Determine the (X, Y) coordinate at the center of the cell enclosing the given text.  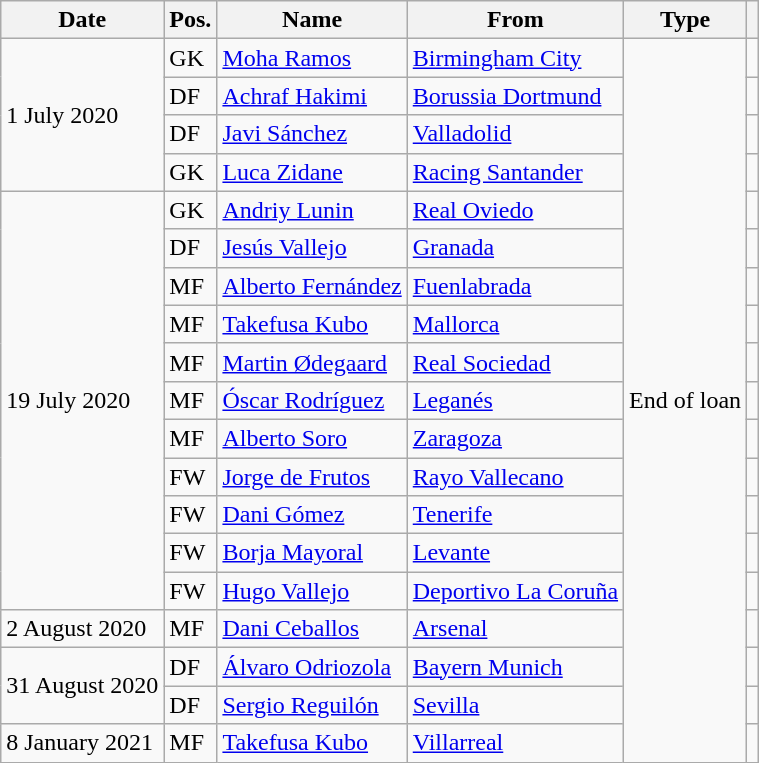
Villarreal (515, 743)
Racing Santander (515, 172)
Rayo Vallecano (515, 477)
Fuenlabrada (515, 286)
Javi Sánchez (312, 134)
1 July 2020 (82, 115)
Arsenal (515, 629)
Mallorca (515, 324)
Bayern Munich (515, 667)
Álvaro Odriozola (312, 667)
From (515, 20)
Jesús Vallejo (312, 248)
31 August 2020 (82, 686)
Jorge de Frutos (312, 477)
Zaragoza (515, 438)
Dani Gómez (312, 515)
Dani Ceballos (312, 629)
Hugo Vallejo (312, 591)
Real Sociedad (515, 362)
Moha Ramos (312, 58)
Valladolid (515, 134)
Real Oviedo (515, 210)
Date (82, 20)
Pos. (190, 20)
Deportivo La Coruña (515, 591)
Leganés (515, 400)
Type (686, 20)
2 August 2020 (82, 629)
Levante (515, 553)
Granada (515, 248)
Achraf Hakimi (312, 96)
Borussia Dortmund (515, 96)
Alberto Soro (312, 438)
Óscar Rodríguez (312, 400)
Borja Mayoral (312, 553)
Sevilla (515, 705)
End of loan (686, 400)
Birmingham City (515, 58)
Andriy Lunin (312, 210)
Martin Ødegaard (312, 362)
Luca Zidane (312, 172)
Name (312, 20)
Sergio Reguilón (312, 705)
19 July 2020 (82, 400)
8 January 2021 (82, 743)
Alberto Fernández (312, 286)
Tenerife (515, 515)
